Find where the given text appears and provide that cell's center as (X, Y) coordinate. 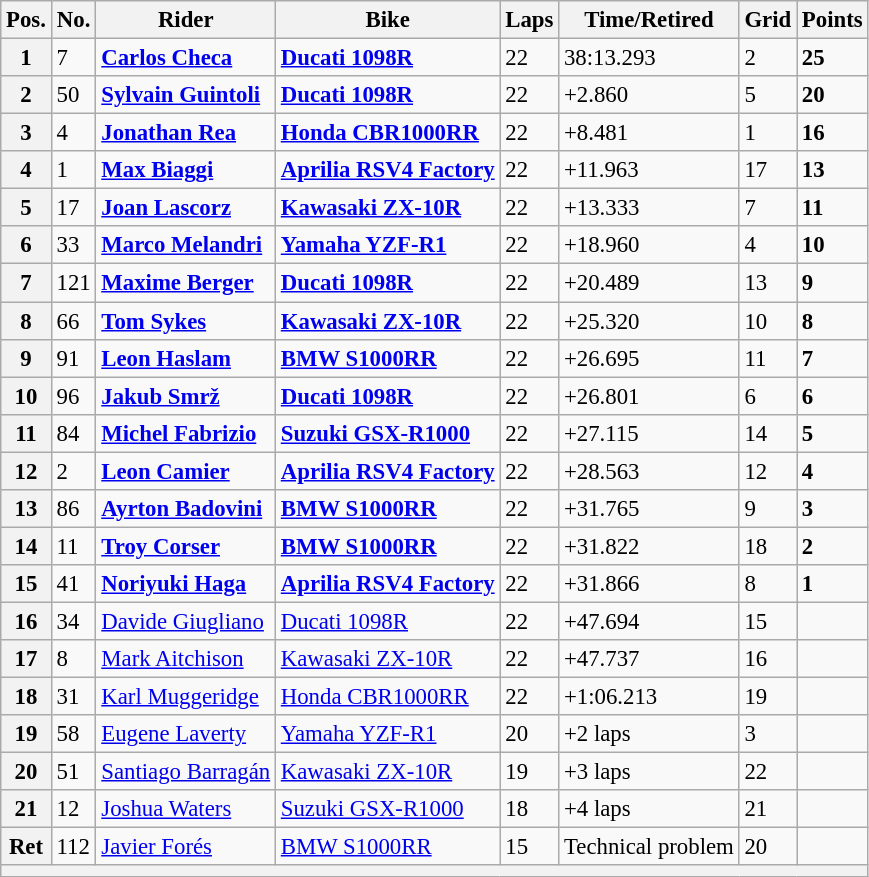
Davide Giugliano (186, 621)
+28.563 (649, 471)
Leon Camier (186, 471)
96 (74, 396)
Joan Lascorz (186, 208)
66 (74, 321)
50 (74, 95)
Tom Sykes (186, 321)
Rider (186, 20)
Santiago Barragán (186, 772)
31 (74, 697)
+47.694 (649, 621)
+11.963 (649, 170)
Jakub Smrž (186, 396)
Leon Haslam (186, 358)
33 (74, 245)
+31.822 (649, 546)
Bike (387, 20)
34 (74, 621)
+20.489 (649, 283)
+8.481 (649, 133)
Carlos Checa (186, 58)
Mark Aitchison (186, 659)
Eugene Laverty (186, 734)
+47.737 (649, 659)
Joshua Waters (186, 809)
Pos. (26, 20)
112 (74, 847)
Javier Forés (186, 847)
84 (74, 433)
121 (74, 283)
Points (832, 20)
86 (74, 509)
Maxime Berger (186, 283)
Ret (26, 847)
Jonathan Rea (186, 133)
Marco Melandri (186, 245)
Ayrton Badovini (186, 509)
Michel Fabrizio (186, 433)
Troy Corser (186, 546)
38:13.293 (649, 58)
91 (74, 358)
+13.333 (649, 208)
+26.801 (649, 396)
Max Biaggi (186, 170)
Technical problem (649, 847)
41 (74, 584)
+27.115 (649, 433)
+25.320 (649, 321)
+26.695 (649, 358)
Sylvain Guintoli (186, 95)
51 (74, 772)
+31.866 (649, 584)
Karl Muggeridge (186, 697)
+3 laps (649, 772)
+4 laps (649, 809)
+2.860 (649, 95)
+18.960 (649, 245)
25 (832, 58)
+1:06.213 (649, 697)
Time/Retired (649, 20)
No. (74, 20)
58 (74, 734)
Noriyuki Haga (186, 584)
Laps (530, 20)
+31.765 (649, 509)
+2 laps (649, 734)
Grid (768, 20)
